For the text-containing cell, return its midpoint in (X, Y) coordinate format. 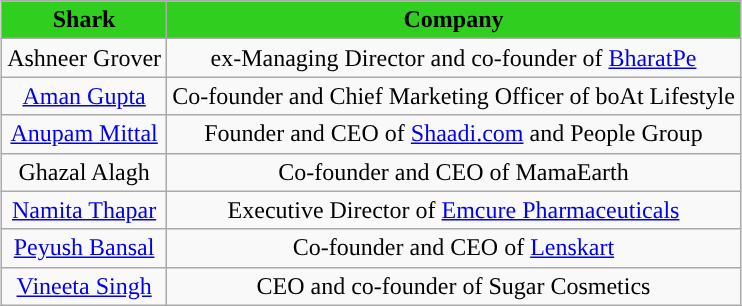
Co-founder and CEO of MamaEarth (454, 172)
Founder and CEO of Shaadi.com and People Group (454, 134)
Ashneer Grover (84, 58)
Co-founder and CEO of Lenskart (454, 248)
Peyush Bansal (84, 248)
Anupam Mittal (84, 134)
Aman Gupta (84, 96)
Company (454, 20)
Namita Thapar (84, 210)
Co-founder and Chief Marketing Officer of boAt Lifestyle (454, 96)
Ghazal Alagh (84, 172)
Shark (84, 20)
ex-Managing Director and co-founder of BharatPe (454, 58)
CEO and co-founder of Sugar Cosmetics (454, 286)
Executive Director of Emcure Pharmaceuticals (454, 210)
Vineeta Singh (84, 286)
